Pinpoint the cell where the given text exists, returning its [x, y] midpoint coordinate. 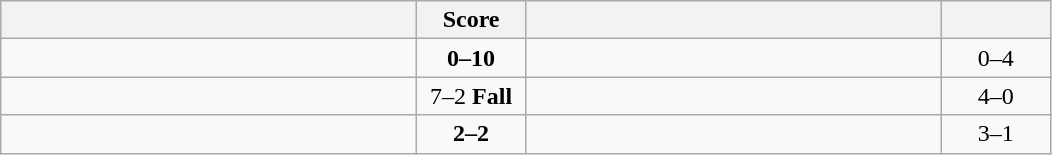
3–1 [996, 134]
4–0 [996, 96]
0–4 [996, 58]
2–2 [472, 134]
Score [472, 20]
7–2 Fall [472, 96]
0–10 [472, 58]
